Provide the (X, Y) coordinate of the cell's center where the given text is located.  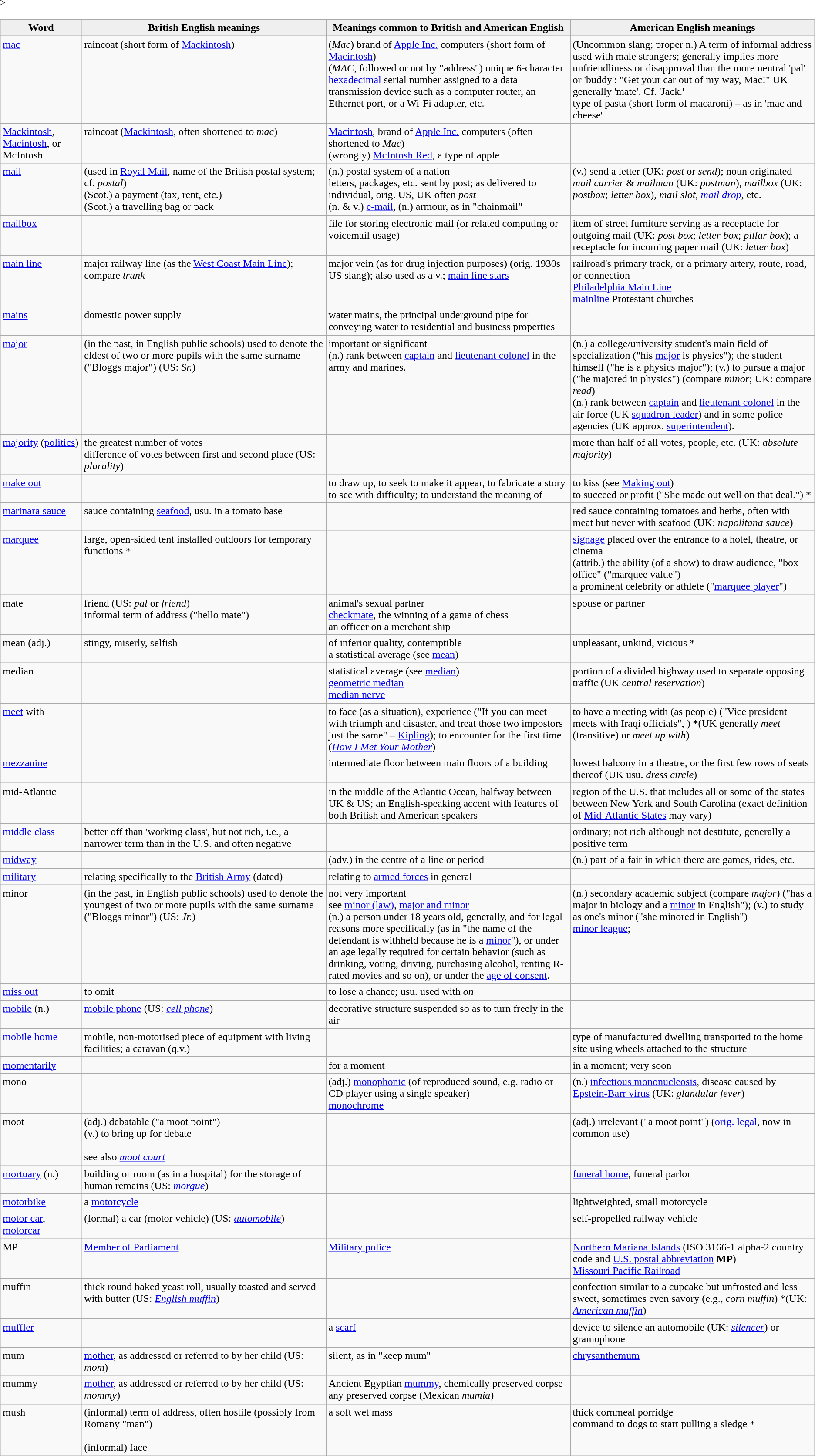
Ancient Egyptian mummy, chemically preserved corpseany preserved corpse (Mexican mumia) (448, 1390)
friend (US: pal or friend)informal term of address ("hello mate") (204, 615)
Mackintosh, Macintosh, or McIntosh (41, 143)
a motorcycle (204, 1202)
mid-Atlantic (41, 803)
muffler (41, 1333)
miss out (41, 992)
portion of a divided highway used to separate opposing traffic (UK central reservation) (692, 683)
to lose a chance; usu. used with on (448, 992)
(adj.) debatable ("a moot point")(v.) to bring up for debatesee also moot court (204, 1139)
building or room (as in a hospital) for the storage of human remains (US: morgue) (204, 1179)
muffin (41, 1299)
marquee (41, 563)
to have a meeting with (as people) ("Vice president meets with Iraqi officials", ) *(UK generally meet (transitive) or meet up with) (692, 729)
relating specifically to the British Army (dated) (204, 876)
(informal) term of address, often hostile (possibly from Romany "man")(informal) face (204, 1430)
mum (41, 1361)
confection similar to a cupcake but unfrosted and less sweet, sometimes even savory (e.g., corn muffin) *(UK: American muffin) (692, 1299)
important or significant(n.) rank between captain and lieutenant colonel in the army and marines. (448, 385)
(in the past, in English public schools) used to denote the youngest of two or more pupils with the same surname ("Bloggs minor") (US: Jr.) (204, 934)
Macintosh, brand of Apple Inc. computers (often shortened to Mac)(wrongly) McIntosh Red, a type of apple (448, 143)
mail (41, 189)
Word (41, 28)
water mains, the principal underground pipe for conveying water to residential and business properties (448, 321)
mac (41, 80)
file for storing electronic mail (or related computing or voicemail usage) (448, 235)
spouse or partner (692, 615)
statistical average (see median)geometric medianmedian nerve (448, 683)
minor (41, 934)
funeral home, funeral parlor (692, 1179)
thick cornmeal porridgecommand to dogs to start pulling a sledge * (692, 1430)
mate (41, 615)
American English meanings (692, 28)
a soft wet mass (448, 1430)
(used in Royal Mail, name of the British postal system; cf. postal)(Scot.) a payment (tax, rent, etc.)(Scot.) a travelling bag or pack (204, 189)
mean (adj.) (41, 649)
mobile phone (US: cell phone) (204, 1014)
momentarily (41, 1065)
large, open-sided tent installed outdoors for temporary functions * (204, 563)
chrysanthemum (692, 1361)
mother, as addressed or referred to by her child (US: mommy) (204, 1390)
Member of Parliament (204, 1259)
mono (41, 1093)
(n.) infectious mononucleosis, disease caused by Epstein-Barr virus (UK: glandular fever) (692, 1093)
(adj.) irrelevant ("a moot point") (orig. legal, now in common use) (692, 1139)
to draw up, to seek to make it appear, to fabricate a storyto see with difficulty; to understand the meaning of (448, 489)
(in the past, in English public schools) used to denote the eldest of two or more pupils with the same surname ("Bloggs major") (US: Sr.) (204, 385)
animal's sexual partnercheckmate, the winning of a game of chessan officer on a merchant ship (448, 615)
motor car, motorcar (41, 1224)
red sauce containing tomatoes and herbs, often with meat but never with seafood (UK: napolitana sauce) (692, 516)
in a moment; very soon (692, 1065)
(adj.) monophonic (of reproduced sound, e.g. radio or CD player using a single speaker)monochrome (448, 1093)
to omit (204, 992)
majority (politics) (41, 454)
unpleasant, unkind, vicious * (692, 649)
a scarf (448, 1333)
to kiss (see Making out)to succeed or profit ("She made out well on that deal.") * (692, 489)
make out (41, 489)
midway (41, 860)
mobile home (41, 1042)
MP (41, 1259)
in the middle of the Atlantic Ocean, halfway between UK & US; an English-speaking accent with features of both British and American speakers (448, 803)
main line (41, 281)
meet with (41, 729)
mezzanine (41, 769)
mother, as addressed or referred to by her child (US: mom) (204, 1361)
decorative structure suspended so as to turn freely in the air (448, 1014)
of inferior quality, contemptiblea statistical average (see mean) (448, 649)
lowest balcony in a theatre, or the first few rows of seats thereof (UK usu. dress circle) (692, 769)
thick round baked yeast roll, usually toasted and served with butter (US: English muffin) (204, 1299)
middle class (41, 838)
more than half of all votes, people, etc. (UK: absolute majority) (692, 454)
ordinary; not rich although not destitute, generally a positive term (692, 838)
better off than 'working class', but not rich, i.e., a narrower term than in the U.S. and often negative (204, 838)
mailbox (41, 235)
lightweighted, small motorcycle (692, 1202)
self-propelled railway vehicle (692, 1224)
Meanings common to British and American English (448, 28)
motorbike (41, 1202)
mortuary (n.) (41, 1179)
mummy (41, 1390)
moot (41, 1139)
mains (41, 321)
stingy, miserly, selfish (204, 649)
for a moment (448, 1065)
British English meanings (204, 28)
mush (41, 1430)
region of the U.S. that includes all or some of the states between New York and South Carolina (exact definition of Mid-Atlantic States may vary) (692, 803)
major (41, 385)
railroad's primary track, or a primary artery, route, road, or connectionPhiladelphia Main Linemainline Protestant churches (692, 281)
relating to armed forces in general (448, 876)
(n.) part of a fair in which there are games, rides, etc. (692, 860)
Military police (448, 1259)
mobile, non-motorised piece of equipment with living facilities; a caravan (q.v.) (204, 1042)
domestic power supply (204, 321)
mobile (n.) (41, 1014)
type of manufactured dwelling transported to the home site using wheels attached to the structure (692, 1042)
Northern Mariana Islands (ISO 3166-1 alpha-2 country code and U.S. postal abbreviation MP)Missouri Pacific Railroad (692, 1259)
raincoat (Mackintosh, often shortened to mac) (204, 143)
raincoat (short form of Mackintosh) (204, 80)
military (41, 876)
(adv.) in the centre of a line or period (448, 860)
intermediate floor between main floors of a building (448, 769)
(formal) a car (motor vehicle) (US: automobile) (204, 1224)
major railway line (as the West Coast Main Line); compare trunk (204, 281)
median (41, 683)
silent, as in "keep mum" (448, 1361)
device to silence an automobile (UK: silencer) or gramophone (692, 1333)
major vein (as for drug injection purposes) (orig. 1930s US slang); also used as a v.; main line stars (448, 281)
sauce containing seafood, usu. in a tomato base (204, 516)
marinara sauce (41, 516)
the greatest number of votesdifference of votes between first and second place (US: plurality) (204, 454)
